Capture the cell that displays the provided text and extract its (X, Y) central coordinate. 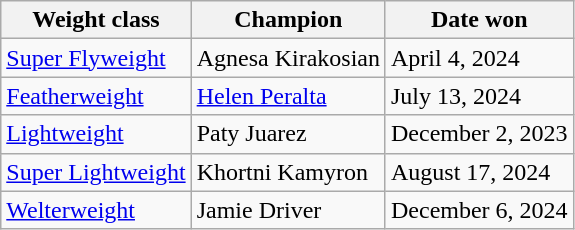
Welterweight (96, 210)
April 4, 2024 (479, 58)
Paty Juarez (288, 134)
Helen Peralta (288, 96)
Agnesa Kirakosian (288, 58)
August 17, 2024 (479, 172)
Super Lightweight (96, 172)
Jamie Driver (288, 210)
Super Flyweight (96, 58)
Khortni Kamyron (288, 172)
Lightweight (96, 134)
Champion (288, 20)
December 6, 2024 (479, 210)
July 13, 2024 (479, 96)
December 2, 2023 (479, 134)
Featherweight (96, 96)
Weight class (96, 20)
Date won (479, 20)
